Extract the [X, Y] coordinate from the center of the cell holding the provided text.  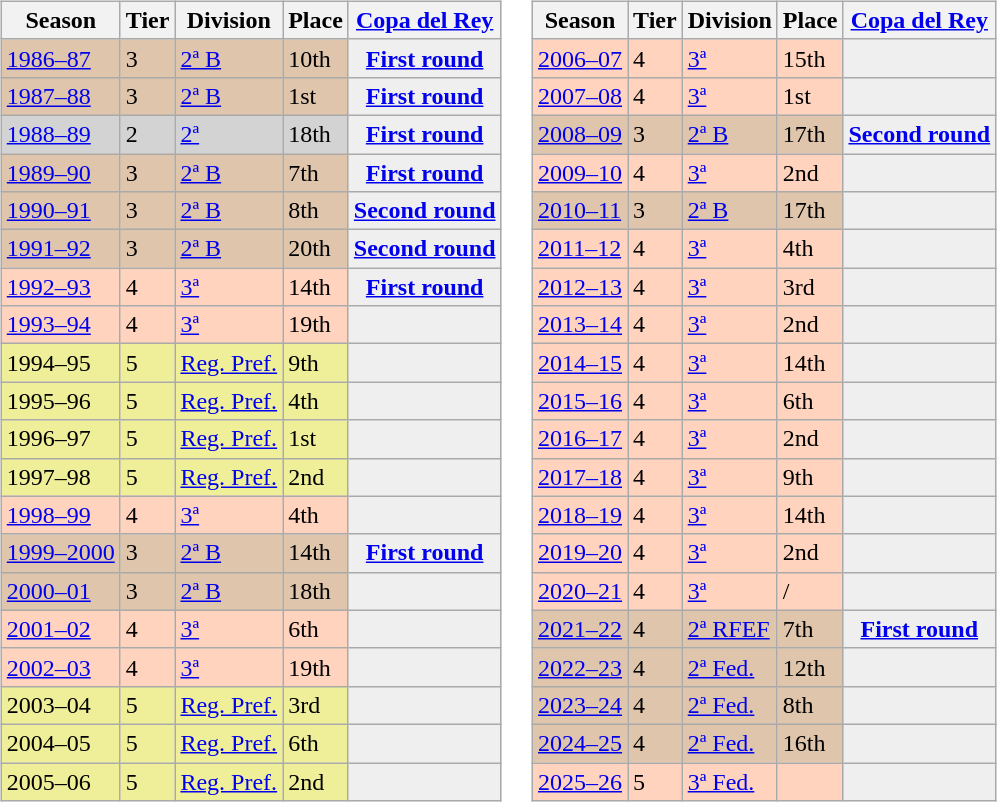
2018–19 [580, 515]
2011–12 [580, 249]
2025–26 [580, 781]
1994–95 [60, 363]
1992–93 [60, 287]
2010–11 [580, 211]
2 [148, 134]
2024–25 [580, 743]
2017–18 [580, 477]
1997–98 [60, 477]
2016–17 [580, 439]
2019–20 [580, 553]
2004–05 [60, 743]
2ª [229, 134]
1986–87 [60, 58]
2022–23 [580, 667]
3ª Fed. [730, 781]
10th [316, 58]
2021–22 [580, 629]
16th [810, 743]
2013–14 [580, 325]
1999–2000 [60, 553]
2003–04 [60, 705]
2008–09 [580, 134]
2015–16 [580, 401]
2020–21 [580, 591]
1991–92 [60, 249]
1988–89 [60, 134]
2000–01 [60, 591]
/ [810, 591]
2005–06 [60, 781]
1990–91 [60, 211]
2014–15 [580, 363]
2023–24 [580, 705]
2007–08 [580, 96]
2001–02 [60, 629]
1989–90 [60, 173]
1987–88 [60, 96]
2012–13 [580, 287]
1995–96 [60, 401]
2002–03 [60, 667]
1996–97 [60, 439]
2ª RFEF [730, 629]
2009–10 [580, 173]
20th [316, 249]
1998–99 [60, 515]
15th [810, 58]
1993–94 [60, 325]
2006–07 [580, 58]
12th [810, 667]
